Scan for the cell matching the given text and deliver its (x, y) coordinate at center. 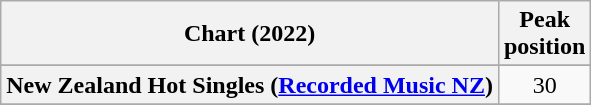
30 (544, 85)
Peakposition (544, 34)
Chart (2022) (250, 34)
New Zealand Hot Singles (Recorded Music NZ) (250, 85)
